Scan for the cell matching the given text and deliver its (x, y) coordinate at center. 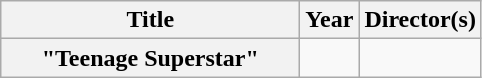
"Teenage Superstar" (150, 58)
Year (330, 20)
Title (150, 20)
Director(s) (420, 20)
